From the cell containing the given text, extract its center point as (x, y) coordinate. 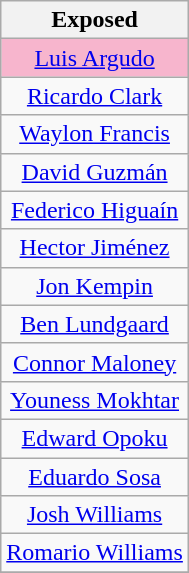
Connor Maloney (95, 362)
Ricardo Clark (95, 96)
Edward Opoku (95, 438)
Eduardo Sosa (95, 477)
Exposed (95, 20)
Federico Higuaín (95, 210)
Hector Jiménez (95, 248)
Waylon Francis (95, 134)
Josh Williams (95, 515)
David Guzmán (95, 172)
Jon Kempin (95, 286)
Ben Lundgaard (95, 324)
Romario Williams (95, 553)
Luis Argudo (95, 58)
Youness Mokhtar (95, 400)
